Detect which cell encompasses the target text, then output its [X, Y] center coordinate. 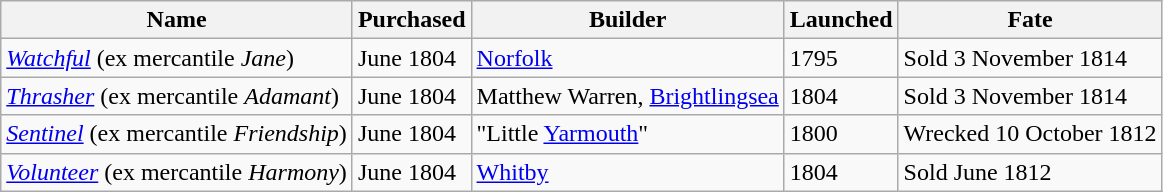
Watchful (ex mercantile Jane) [177, 58]
Volunteer (ex mercantile Harmony) [177, 172]
Whitby [628, 172]
Thrasher (ex mercantile Adamant) [177, 96]
Purchased [412, 20]
Norfolk [628, 58]
"Little Yarmouth" [628, 134]
Matthew Warren, Brightlingsea [628, 96]
Sold June 1812 [1030, 172]
1795 [841, 58]
Launched [841, 20]
Sentinel (ex mercantile Friendship) [177, 134]
Name [177, 20]
Builder [628, 20]
1800 [841, 134]
Wrecked 10 October 1812 [1030, 134]
Fate [1030, 20]
